Detect which cell encompasses the target text, then output its [X, Y] center coordinate. 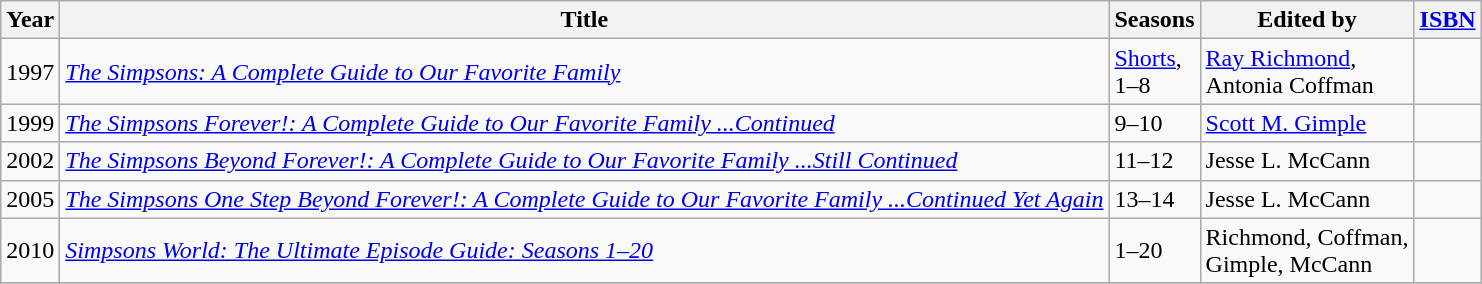
13–14 [1154, 199]
The Simpsons Forever!: A Complete Guide to Our Favorite Family ...Continued [584, 123]
11–12 [1154, 161]
Title [584, 20]
The Simpsons Beyond Forever!: A Complete Guide to Our Favorite Family ...Still Continued [584, 161]
Richmond, Coffman,Gimple, McCann [1307, 250]
1–20 [1154, 250]
1999 [30, 123]
9–10 [1154, 123]
The Simpsons: A Complete Guide to Our Favorite Family [584, 72]
The Simpsons One Step Beyond Forever!: A Complete Guide to Our Favorite Family ...Continued Yet Again [584, 199]
Simpsons World: The Ultimate Episode Guide: Seasons 1–20 [584, 250]
Seasons [1154, 20]
ISBN [1448, 20]
2005 [30, 199]
2002 [30, 161]
Ray Richmond,Antonia Coffman [1307, 72]
2010 [30, 250]
Edited by [1307, 20]
Year [30, 20]
Shorts,1–8 [1154, 72]
Scott M. Gimple [1307, 123]
1997 [30, 72]
